Output the [X, Y] coordinate of the center of the cell containing the given text.  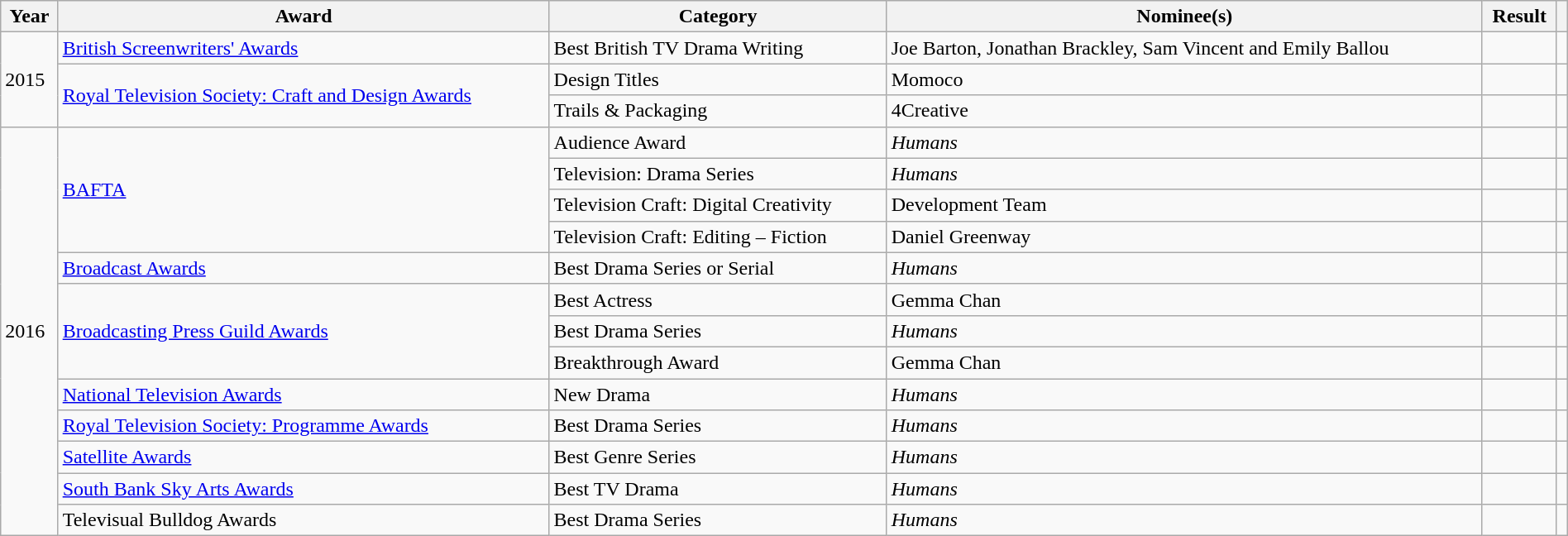
Category [718, 17]
2015 [30, 79]
Trails & Packaging [718, 111]
National Television Awards [304, 395]
Broadcasting Press Guild Awards [304, 331]
New Drama [718, 395]
BAFTA [304, 189]
Breakthrough Award [718, 362]
Broadcast Awards [304, 268]
Result [1519, 17]
Momoco [1184, 79]
Television: Drama Series [718, 174]
Best Actress [718, 299]
Best Genre Series [718, 457]
Royal Television Society: Programme Awards [304, 426]
Televisual Bulldog Awards [304, 520]
Royal Television Society: Craft and Design Awards [304, 95]
Best Drama Series or Serial [718, 268]
Television Craft: Digital Creativity [718, 205]
Award [304, 17]
Joe Barton, Jonathan Brackley, Sam Vincent and Emily Ballou [1184, 48]
Daniel Greenway [1184, 237]
British Screenwriters' Awards [304, 48]
Best British TV Drama Writing [718, 48]
Nominee(s) [1184, 17]
Design Titles [718, 79]
South Bank Sky Arts Awards [304, 489]
4Creative [1184, 111]
2016 [30, 331]
Satellite Awards [304, 457]
Development Team [1184, 205]
Year [30, 17]
Best TV Drama [718, 489]
Television Craft: Editing – Fiction [718, 237]
Audience Award [718, 142]
